Extract the (x, y) coordinate from the center of the cell holding the provided text.  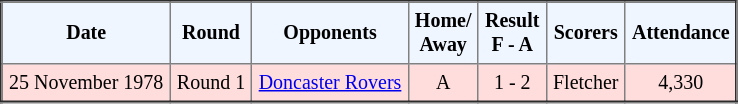
Fletcher (586, 83)
4,330 (681, 83)
Attendance (681, 33)
Doncaster Rovers (330, 83)
A (443, 83)
Round 1 (211, 83)
25 November 1978 (86, 83)
Date (86, 33)
ResultF - A (512, 33)
Home/Away (443, 33)
Scorers (586, 33)
1 - 2 (512, 83)
Round (211, 33)
Opponents (330, 33)
